Determine the (X, Y) coordinate at the center of the cell enclosing the given text.  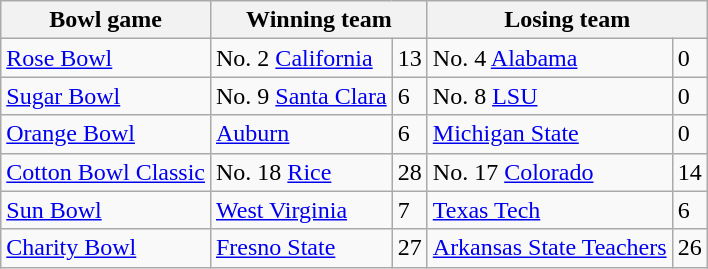
No. 2 California (301, 58)
27 (410, 248)
West Virginia (301, 210)
Sun Bowl (106, 210)
Cotton Bowl Classic (106, 172)
Bowl game (106, 20)
Winning team (318, 20)
No. 18 Rice (301, 172)
14 (690, 172)
Orange Bowl (106, 134)
Texas Tech (550, 210)
No. 17 Colorado (550, 172)
7 (410, 210)
Sugar Bowl (106, 96)
Rose Bowl (106, 58)
Arkansas State Teachers (550, 248)
13 (410, 58)
26 (690, 248)
Losing team (567, 20)
No. 9 Santa Clara (301, 96)
No. 4 Alabama (550, 58)
Michigan State (550, 134)
No. 8 LSU (550, 96)
Charity Bowl (106, 248)
Auburn (301, 134)
28 (410, 172)
Fresno State (301, 248)
